Find where the given text appears and provide that cell's center as [x, y] coordinate. 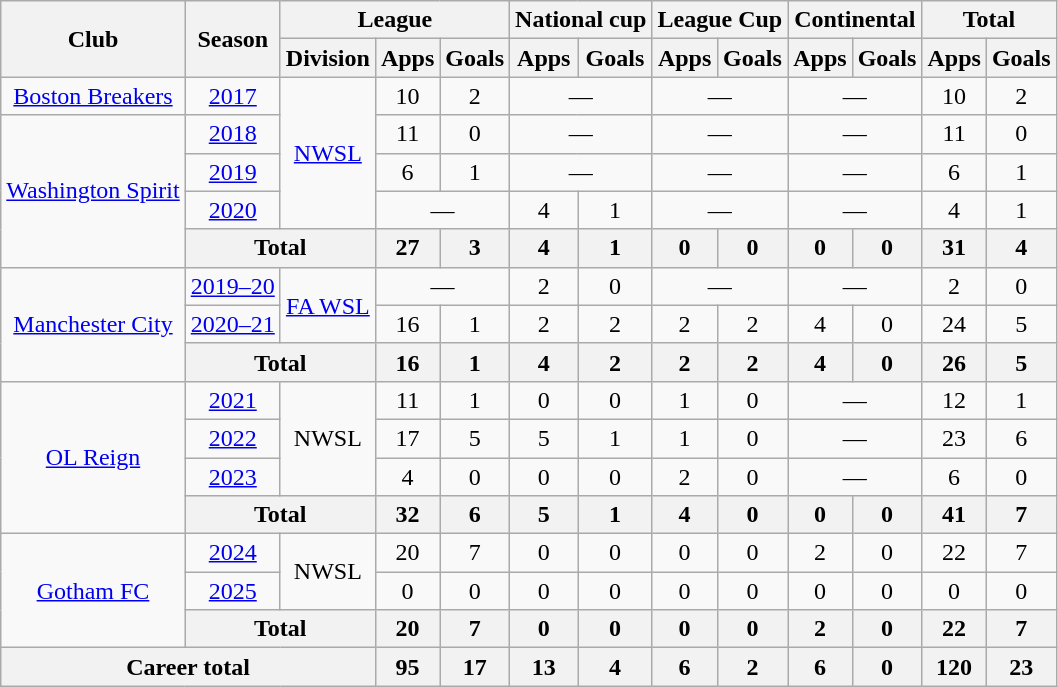
Continental [855, 20]
31 [954, 248]
24 [954, 324]
Career total [188, 667]
41 [954, 515]
Club [93, 39]
2019–20 [232, 286]
2021 [232, 400]
Boston Breakers [93, 96]
12 [954, 400]
Washington Spirit [93, 191]
2018 [232, 134]
Manchester City [93, 324]
Season [232, 39]
2023 [232, 477]
2020 [232, 210]
3 [475, 248]
2020–21 [232, 324]
League [394, 20]
National cup [581, 20]
13 [544, 667]
120 [954, 667]
26 [954, 362]
Gotham FC [93, 591]
FA WSL [328, 305]
OL Reign [93, 457]
2022 [232, 438]
2025 [232, 591]
2017 [232, 96]
League Cup [720, 20]
27 [407, 248]
32 [407, 515]
2024 [232, 553]
95 [407, 667]
2019 [232, 172]
Division [328, 58]
